Return (x, y) of the center of cell containing provided text 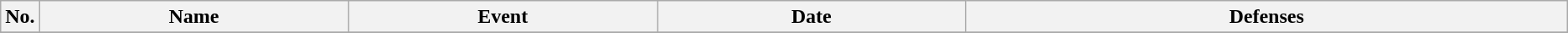
Defenses (1266, 17)
No. (20, 17)
Name (194, 17)
Date (811, 17)
Event (503, 17)
